Provide the [X, Y] coordinate of the cell's center where the given text is located.  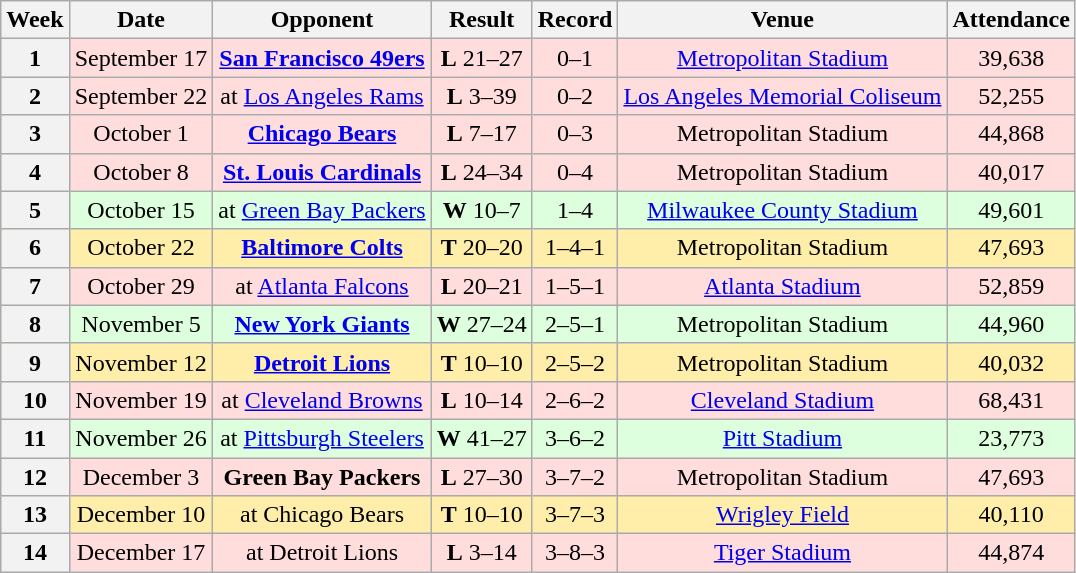
Milwaukee County Stadium [782, 210]
November 5 [141, 324]
0–4 [575, 172]
Venue [782, 20]
at Cleveland Browns [322, 400]
14 [35, 553]
39,638 [1011, 58]
September 17 [141, 58]
2–5–2 [575, 362]
3 [35, 134]
Pitt Stadium [782, 438]
T 20–20 [482, 248]
5 [35, 210]
1–4 [575, 210]
1 [35, 58]
40,110 [1011, 515]
68,431 [1011, 400]
Date [141, 20]
23,773 [1011, 438]
11 [35, 438]
December 3 [141, 477]
4 [35, 172]
3–8–3 [575, 553]
October 22 [141, 248]
L 7–17 [482, 134]
Result [482, 20]
0–2 [575, 96]
L 20–21 [482, 286]
12 [35, 477]
Attendance [1011, 20]
Atlanta Stadium [782, 286]
Record [575, 20]
L 10–14 [482, 400]
7 [35, 286]
December 17 [141, 553]
3–6–2 [575, 438]
52,859 [1011, 286]
W 41–27 [482, 438]
at Detroit Lions [322, 553]
at Green Bay Packers [322, 210]
8 [35, 324]
Week [35, 20]
October 15 [141, 210]
2–5–1 [575, 324]
at Atlanta Falcons [322, 286]
W 10–7 [482, 210]
44,868 [1011, 134]
November 26 [141, 438]
St. Louis Cardinals [322, 172]
at Chicago Bears [322, 515]
L 27–30 [482, 477]
49,601 [1011, 210]
at Los Angeles Rams [322, 96]
Tiger Stadium [782, 553]
3–7–3 [575, 515]
13 [35, 515]
40,017 [1011, 172]
L 21–27 [482, 58]
San Francisco 49ers [322, 58]
40,032 [1011, 362]
September 22 [141, 96]
2–6–2 [575, 400]
2 [35, 96]
New York Giants [322, 324]
December 10 [141, 515]
0–1 [575, 58]
L 3–14 [482, 553]
Chicago Bears [322, 134]
November 19 [141, 400]
L 24–34 [482, 172]
3–7–2 [575, 477]
1–5–1 [575, 286]
0–3 [575, 134]
L 3–39 [482, 96]
at Pittsburgh Steelers [322, 438]
Green Bay Packers [322, 477]
Baltimore Colts [322, 248]
October 29 [141, 286]
Los Angeles Memorial Coliseum [782, 96]
44,960 [1011, 324]
W 27–24 [482, 324]
10 [35, 400]
October 1 [141, 134]
9 [35, 362]
Detroit Lions [322, 362]
Opponent [322, 20]
November 12 [141, 362]
1–4–1 [575, 248]
52,255 [1011, 96]
Cleveland Stadium [782, 400]
October 8 [141, 172]
Wrigley Field [782, 515]
44,874 [1011, 553]
6 [35, 248]
